Find where the given text appears and provide that cell's center as [X, Y] coordinate. 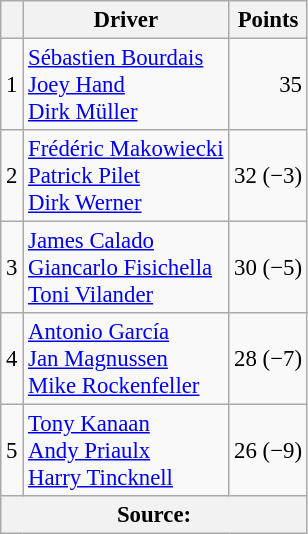
26 (−9) [268, 451]
Antonio García Jan Magnussen Mike Rockenfeller [126, 359]
28 (−7) [268, 359]
2 [12, 176]
32 (−3) [268, 176]
Source: [154, 515]
3 [12, 268]
Tony Kanaan Andy Priaulx Harry Tincknell [126, 451]
5 [12, 451]
30 (−5) [268, 268]
Driver [126, 20]
4 [12, 359]
Points [268, 20]
James Calado Giancarlo Fisichella Toni Vilander [126, 268]
35 [268, 85]
Sébastien Bourdais Joey Hand Dirk Müller [126, 85]
1 [12, 85]
Frédéric Makowiecki Patrick Pilet Dirk Werner [126, 176]
